For the text-containing cell, return its midpoint in [X, Y] coordinate format. 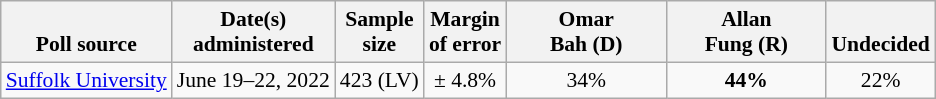
423 (LV) [380, 80]
Marginof error [465, 32]
Date(s)administered [254, 32]
± 4.8% [465, 80]
22% [880, 80]
34% [586, 80]
Undecided [880, 32]
Poll source [86, 32]
June 19–22, 2022 [254, 80]
Suffolk University [86, 80]
AllanFung (R) [746, 32]
Samplesize [380, 32]
44% [746, 80]
OmarBah (D) [586, 32]
